Scan for the cell matching the given text and deliver its [X, Y] coordinate at center. 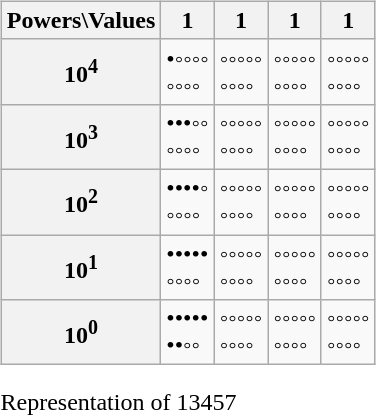
104 [81, 72]
Powers\Values [81, 20]
101 [81, 266]
•••◦◦◦◦◦◦ [188, 136]
103 [81, 136]
100 [81, 332]
•••••••◦◦ [188, 332]
••••◦◦◦◦◦ [188, 202]
•••••◦◦◦◦ [188, 266]
•◦◦◦◦◦◦◦◦ [188, 72]
102 [81, 202]
